Capture the cell that displays the provided text and extract its (X, Y) central coordinate. 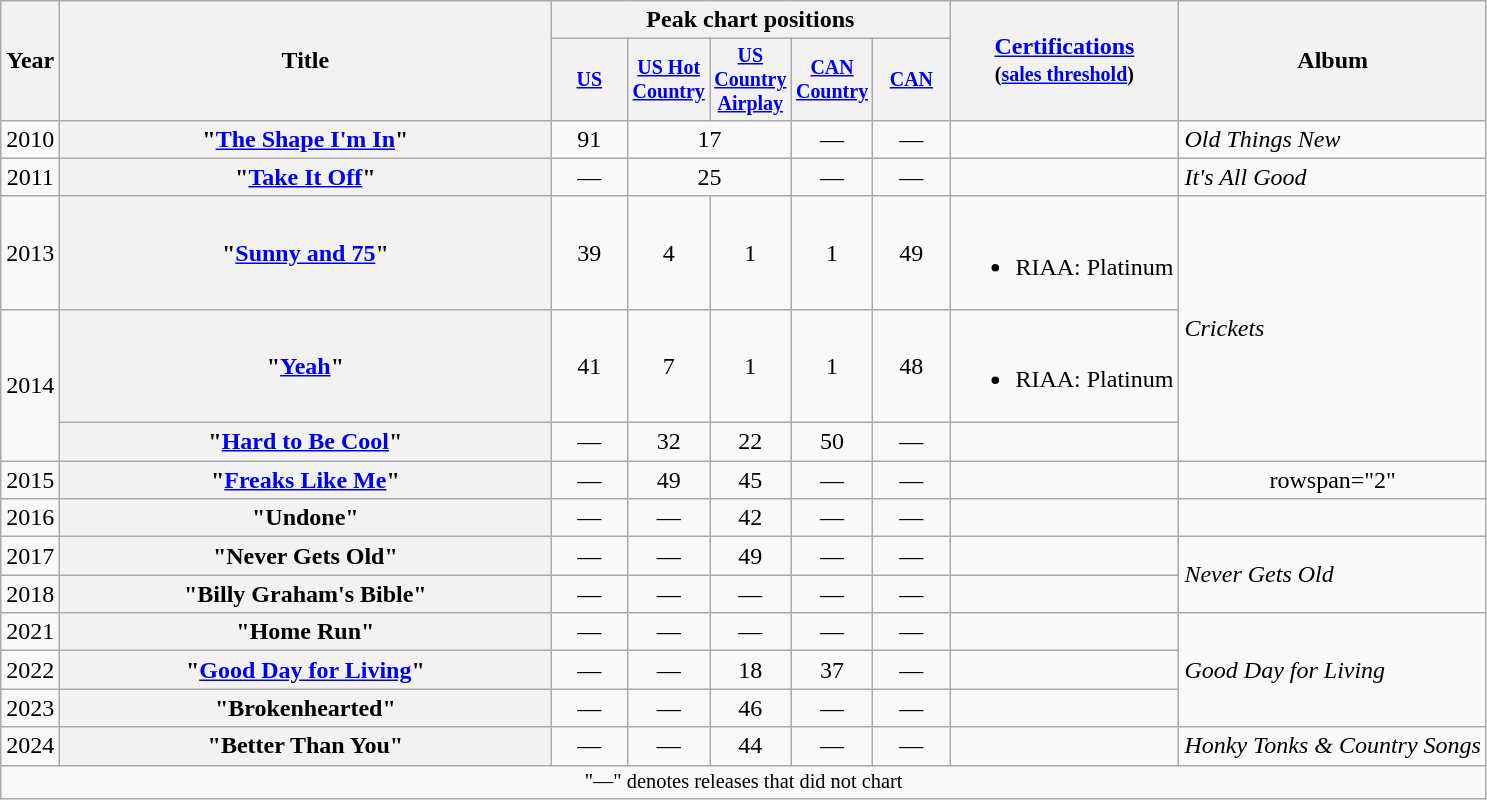
50 (832, 442)
"Never Gets Old" (306, 556)
rowspan="2" (1333, 480)
"—" denotes releases that did not chart (744, 782)
91 (590, 139)
2014 (30, 384)
US Hot Country (669, 80)
Crickets (1333, 328)
37 (832, 670)
"The Shape I'm In" (306, 139)
US (590, 80)
2016 (30, 518)
45 (751, 480)
2017 (30, 556)
2021 (30, 632)
2024 (30, 746)
Good Day for Living (1333, 670)
48 (912, 366)
7 (669, 366)
"Better Than You" (306, 746)
46 (751, 708)
Title (306, 61)
2013 (30, 252)
39 (590, 252)
"Sunny and 75" (306, 252)
41 (590, 366)
"Yeah" (306, 366)
"Home Run" (306, 632)
Old Things New (1333, 139)
"Hard to Be Cool" (306, 442)
2022 (30, 670)
Certifications(sales threshold) (1064, 61)
"Take It Off" (306, 177)
17 (710, 139)
25 (710, 177)
"Brokenhearted" (306, 708)
"Billy Graham's Bible" (306, 594)
Honky Tonks & Country Songs (1333, 746)
2015 (30, 480)
18 (751, 670)
2010 (30, 139)
2011 (30, 177)
2023 (30, 708)
44 (751, 746)
"Freaks Like Me" (306, 480)
2018 (30, 594)
Year (30, 61)
It's All Good (1333, 177)
32 (669, 442)
US Country Airplay (751, 80)
CAN (912, 80)
"Good Day for Living" (306, 670)
42 (751, 518)
Album (1333, 61)
CAN Country (832, 80)
"Undone" (306, 518)
22 (751, 442)
Never Gets Old (1333, 575)
4 (669, 252)
Peak chart positions (750, 20)
